Provide the (x, y) coordinate of the cell's center where the given text is located.  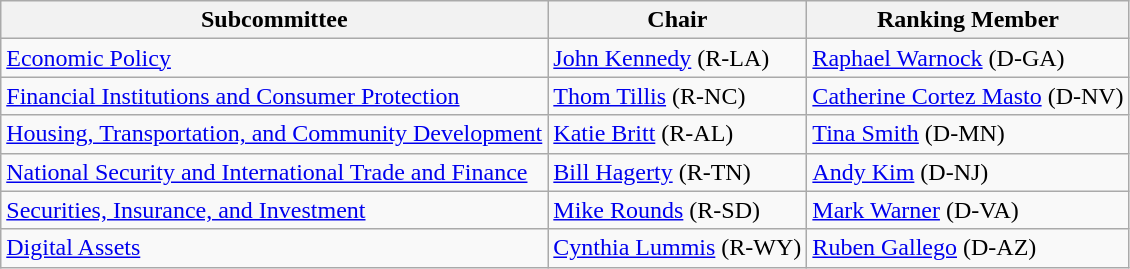
Subcommittee (274, 20)
Andy Kim (D-NJ) (968, 172)
Mark Warner (D-VA) (968, 210)
Thom Tillis (R-NC) (678, 96)
Securities, Insurance, and Investment (274, 210)
John Kennedy (R-LA) (678, 58)
Catherine Cortez Masto (D-NV) (968, 96)
Ruben Gallego (D-AZ) (968, 248)
Financial Institutions and Consumer Protection (274, 96)
Housing, Transportation, and Community Development (274, 134)
Tina Smith (D-MN) (968, 134)
Ranking Member (968, 20)
Raphael Warnock (D-GA) (968, 58)
Cynthia Lummis (R-WY) (678, 248)
Mike Rounds (R-SD) (678, 210)
Economic Policy (274, 58)
Bill Hagerty (R-TN) (678, 172)
Katie Britt (R-AL) (678, 134)
National Security and International Trade and Finance (274, 172)
Chair (678, 20)
Digital Assets (274, 248)
